Identify which cell holds the provided text, then report its [x, y] central coordinate. 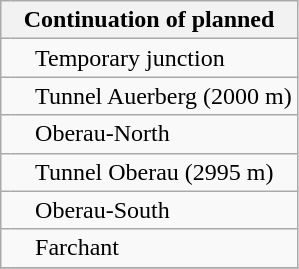
Tunnel Auerberg (2000 m) [154, 96]
Temporary junction [154, 58]
Farchant [154, 248]
Oberau-North [154, 134]
Continuation of planned [150, 20]
Tunnel Oberau (2995 m) [154, 172]
Oberau-South [154, 210]
